Pinpoint the cell where the given text exists, returning its [x, y] midpoint coordinate. 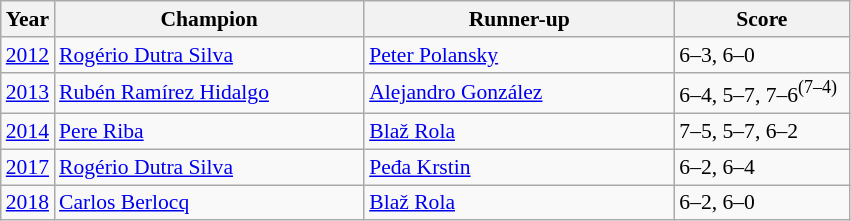
2014 [28, 132]
6–2, 6–4 [762, 167]
Peter Polansky [519, 55]
7–5, 5–7, 6–2 [762, 132]
Champion [209, 19]
2018 [28, 203]
Runner-up [519, 19]
Alejandro González [519, 92]
6–2, 6–0 [762, 203]
6–3, 6–0 [762, 55]
Pere Riba [209, 132]
2017 [28, 167]
6–4, 5–7, 7–6(7–4) [762, 92]
Rubén Ramírez Hidalgo [209, 92]
Year [28, 19]
2013 [28, 92]
Peđa Krstin [519, 167]
Carlos Berlocq [209, 203]
Score [762, 19]
2012 [28, 55]
